Find where the given text appears and provide that cell's center as (x, y) coordinate. 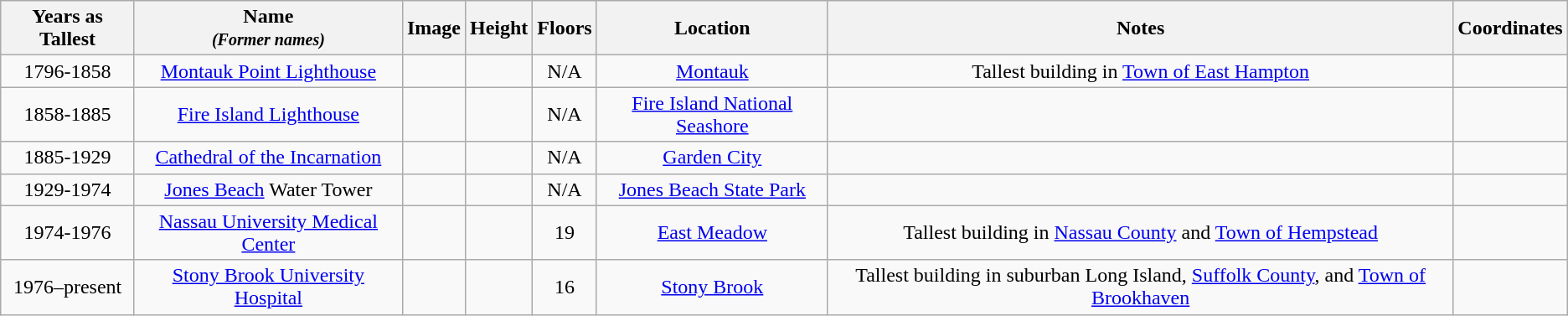
Montauk Point Lighthouse (268, 71)
1858-1885 (68, 114)
19 (565, 233)
Jones Beach Water Tower (268, 189)
1796-1858 (68, 71)
1929-1974 (68, 189)
Fire Island National Seashore (712, 114)
Notes (1140, 28)
Garden City (712, 158)
Cathedral of the Incarnation (268, 158)
East Meadow (712, 233)
Years as Tallest (68, 28)
Tallest building in suburban Long Island, Suffolk County, and Town of Brookhaven (1140, 287)
Nassau University Medical Center (268, 233)
1974-1976 (68, 233)
Tallest building in Nassau County and Town of Hempstead (1140, 233)
16 (565, 287)
Height (498, 28)
Floors (565, 28)
Image (434, 28)
Coordinates (1510, 28)
Name(Former names) (268, 28)
Location (712, 28)
Stony Brook (712, 287)
1976–present (68, 287)
Montauk (712, 71)
Tallest building in Town of East Hampton (1140, 71)
Fire Island Lighthouse (268, 114)
Stony Brook University Hospital (268, 287)
1885-1929 (68, 158)
Jones Beach State Park (712, 189)
